From the cell containing the given text, extract its center point as [X, Y] coordinate. 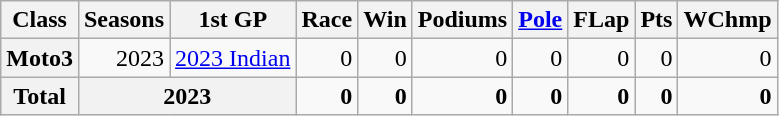
2023 Indian [233, 58]
FLap [602, 20]
Race [327, 20]
Pts [656, 20]
Podiums [462, 20]
1st GP [233, 20]
Pole [540, 20]
WChmp [728, 20]
Moto3 [40, 58]
Total [40, 96]
Class [40, 20]
Seasons [124, 20]
Win [386, 20]
